Find where the given text appears and provide that cell's center as (X, Y) coordinate. 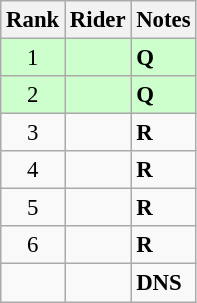
Notes (164, 20)
DNS (164, 283)
2 (33, 95)
6 (33, 245)
1 (33, 58)
Rider (98, 20)
4 (33, 170)
Rank (33, 20)
5 (33, 208)
3 (33, 133)
